Identify which cell holds the provided text, then report its [x, y] central coordinate. 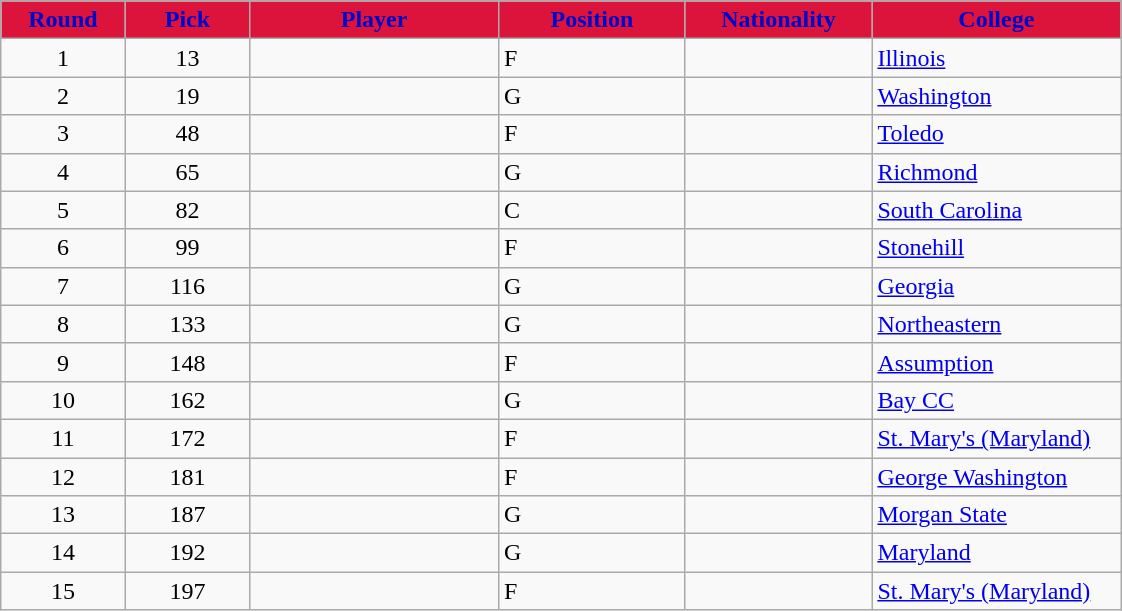
South Carolina [996, 210]
Northeastern [996, 324]
Morgan State [996, 515]
99 [187, 248]
172 [187, 438]
Toledo [996, 134]
Player [374, 20]
Bay CC [996, 400]
10 [63, 400]
162 [187, 400]
19 [187, 96]
6 [63, 248]
48 [187, 134]
Nationality [778, 20]
65 [187, 172]
181 [187, 477]
2 [63, 96]
C [592, 210]
Assumption [996, 362]
82 [187, 210]
3 [63, 134]
Illinois [996, 58]
Maryland [996, 553]
148 [187, 362]
9 [63, 362]
Richmond [996, 172]
11 [63, 438]
Position [592, 20]
197 [187, 591]
Round [63, 20]
Pick [187, 20]
4 [63, 172]
Stonehill [996, 248]
192 [187, 553]
Washington [996, 96]
15 [63, 591]
1 [63, 58]
George Washington [996, 477]
12 [63, 477]
Georgia [996, 286]
133 [187, 324]
116 [187, 286]
8 [63, 324]
14 [63, 553]
187 [187, 515]
5 [63, 210]
7 [63, 286]
College [996, 20]
